Locate the cell with the specified text and output its (x, y) center coordinate. 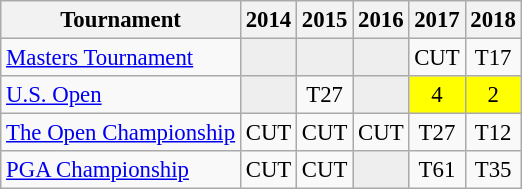
PGA Championship (121, 170)
T17 (493, 58)
U.S. Open (121, 95)
2014 (268, 20)
2015 (325, 20)
Masters Tournament (121, 58)
2018 (493, 20)
T12 (493, 133)
2016 (381, 20)
The Open Championship (121, 133)
Tournament (121, 20)
2 (493, 95)
T61 (437, 170)
2017 (437, 20)
4 (437, 95)
T35 (493, 170)
